Find where the given text appears and provide that cell's center as [X, Y] coordinate. 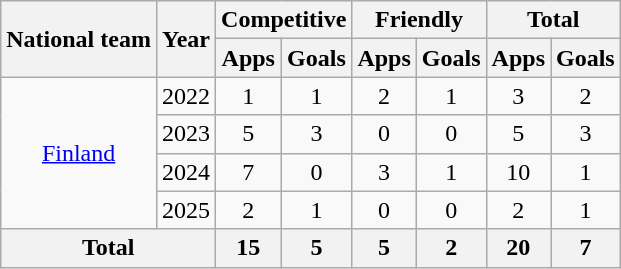
Competitive [284, 20]
10 [518, 172]
20 [518, 248]
2023 [186, 134]
2022 [186, 96]
National team [79, 39]
Friendly [419, 20]
15 [248, 248]
2024 [186, 172]
Year [186, 39]
Finland [79, 153]
2025 [186, 210]
